Pinpoint the cell where the given text exists, returning its [X, Y] midpoint coordinate. 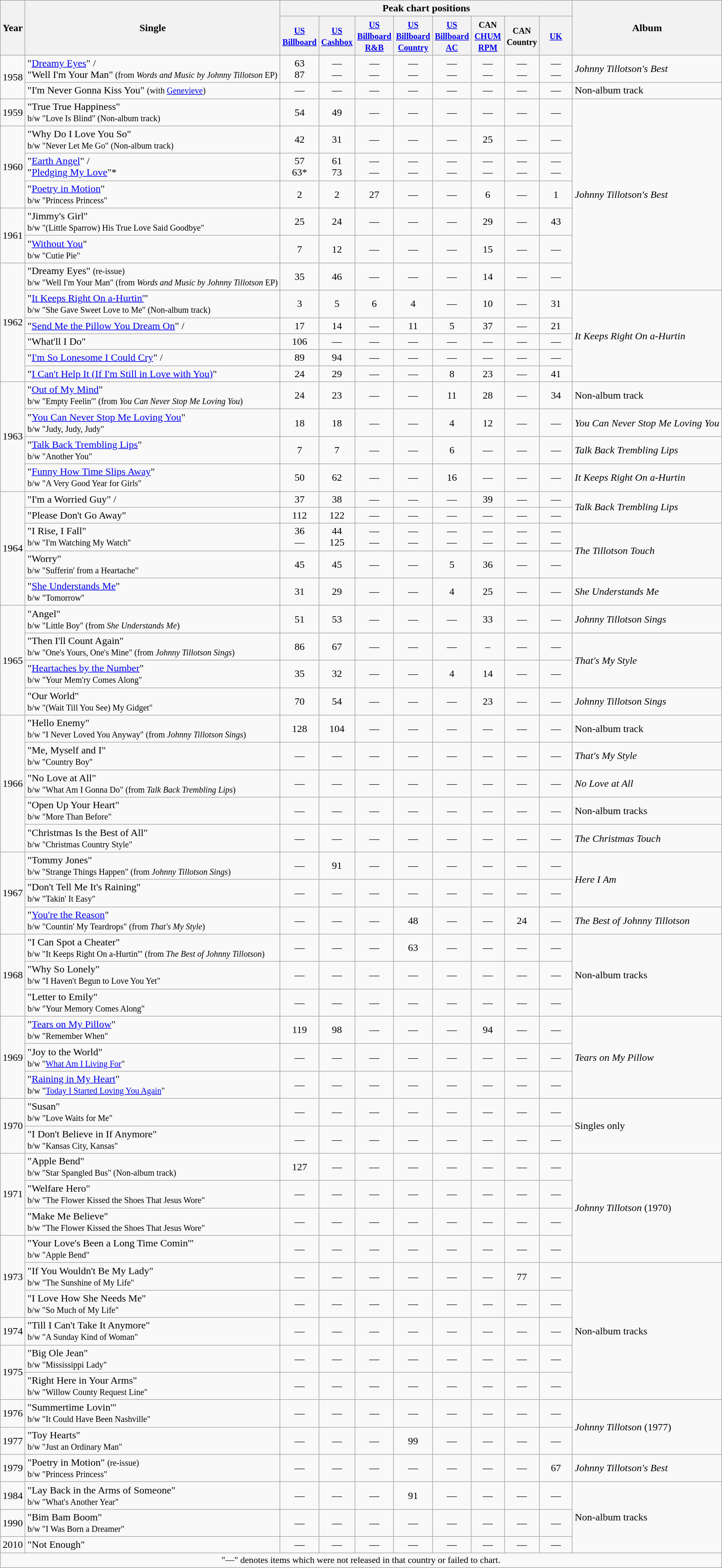
"Tears on My Pillow"b/w "Remember When" [153, 1030]
"Jimmy's Girl"b/w "(Little Sparrow) His True Love Said Goodbye" [153, 221]
Singles only [647, 1126]
21 [556, 325]
1958 [13, 77]
"Dreamy Eyes" (re-issue)b/w "Well I'm Your Man" (from Words and Music by Johnny Tillotson EP) [153, 276]
5763* [300, 167]
1971 [13, 1195]
98 [337, 1030]
"It Keeps Right On a-Hurtin'"b/w "She Gave Sweet Love to Me" (Non-album track) [153, 304]
"I Can Spot a Cheater"b/w "It Keeps Right On a-Hurtin'" (from The Best of Johnny Tillotson) [153, 948]
Johnny Tillotson (1977) [647, 1427]
"Hello Enemy"b/w "I Never Loved You Anyway" (from Johnny Tillotson Sings) [153, 729]
51 [300, 619]
"Joy to the World"b/w "What Am I Living For" [153, 1057]
"Your Love's Been a Long Time Comin'"b/w "Apple Bend" [153, 1249]
No Love at All [647, 784]
48 [413, 920]
CANCHUMRPM [488, 36]
"Dreamy Eyes" /"Well I'm Your Man" (from Words and Music by Johnny Tillotson EP) [153, 69]
"What'll I Do" [153, 342]
62 [337, 477]
3 [300, 304]
27 [374, 194]
"Big Ole Jean"b/w "Mississippi Lady" [153, 1359]
1961 [13, 235]
"Worry"b/w "Sufferin' from a Heartache" [153, 564]
"Heartaches by the Number"b/w "Your Mem'ry Comes Along" [153, 674]
1979 [13, 1468]
"Poetry in Motion" (re-issue) b/w "Princess Princess" [153, 1468]
"Right Here in Your Arms"b/w "Willow County Request Line" [153, 1386]
"Angel"b/w "Little Boy" (from She Understands Me) [153, 619]
49 [337, 112]
The Christmas Touch [647, 839]
"True True Happiness"b/w "Love Is Blind" (Non-album track) [153, 112]
Single [153, 28]
38 [337, 499]
1970 [13, 1126]
"Me, Myself and I"b/w "Country Boy" [153, 756]
UK [556, 36]
"Not Enough" [153, 1544]
"If You Wouldn't Be My Lady"b/w "The Sunshine of My Life" [153, 1276]
The Best of Johnny Tillotson [647, 920]
"Bim Bam Boom"b/w "I Was Born a Dreamer" [153, 1523]
"Letter to Emily"b/w "Your Memory Comes Along" [153, 1003]
"Summertime Lovin'"b/w "It Could Have Been Nashville" [153, 1414]
1 [556, 194]
53 [337, 619]
63 [413, 948]
1974 [13, 1331]
"Why So Lonely"b/w "I Haven't Begun to Love You Yet" [153, 975]
1990 [13, 1523]
127 [300, 1167]
"Toy Hearts"b/w "Just an Ordinary Man" [153, 1440]
– [488, 647]
US Billboard R&B [374, 36]
"Till I Can't Take It Anymore"b/w "A Sunday Kind of Woman" [153, 1331]
US Billboard AC [452, 36]
1962 [13, 322]
"Our World"b/w "(Wait Till You See) My Gidget" [153, 701]
6173 [337, 167]
"Welfare Hero"b/w "The Flower Kissed the Shoes That Jesus Wore" [153, 1195]
Album [647, 28]
2010 [13, 1544]
"No Love at All"b/w "What Am I Gonna Do" (from Talk Back Trembling Lips) [153, 784]
"Christmas Is the Best of All"b/w "Christmas Country Style" [153, 839]
"Lay Back in the Arms of Someone"b/w "What's Another Year" [153, 1495]
"Funny How Time Slips Away"b/w "A Very Good Year for Girls" [153, 477]
"I Rise, I Fall"b/w "I'm Watching My Watch" [153, 537]
128 [300, 729]
US Billboard [300, 36]
CAN Country [522, 36]
"Then I'll Count Again"b/w "One's Yours, One's Mine" (from Johnny Tillotson Sings) [153, 647]
1963 [13, 437]
1964 [13, 548]
32 [337, 674]
99 [413, 1440]
US Cashbox [337, 36]
1976 [13, 1414]
39 [488, 499]
1966 [13, 784]
"Talk Back Trembling Lips"b/w "Another You" [153, 450]
36 [488, 564]
104 [337, 729]
"She Understands Me"b/w "Tomorrow" [153, 592]
"Susan"b/w "Love Waits for Me" [153, 1112]
"Tommy Jones"b/w "Strange Things Happen" (from Johnny Tillotson Sings) [153, 865]
"—" denotes items which were not released in that country or failed to chart. [361, 1560]
43 [556, 221]
28 [488, 396]
Johnny Tillotson (1970) [647, 1208]
"Please Don't Go Away" [153, 515]
"Make Me Believe"b/w "The Flower Kissed the Shoes That Jesus Wore" [153, 1222]
Year [13, 28]
Tears on My Pillow [647, 1057]
70 [300, 701]
"You're the Reason"b/w "Countin' My Teardrops" (from That's My Style) [153, 920]
34 [556, 396]
15 [488, 249]
1973 [13, 1276]
1984 [13, 1495]
122 [337, 515]
119 [300, 1030]
You Can Never Stop Me Loving You [647, 423]
17 [300, 325]
"Why Do I Love You So"b/w "Never Let Me Go" (Non-album track) [153, 140]
"I Love How She Needs Me"b/w "So Much of My Life" [153, 1304]
"Poetry in Motion"b/w "Princess Princess" [153, 194]
86 [300, 647]
"I'm So Lonesome I Could Cry" / [153, 358]
"Don't Tell Me It's Raining"b/w "Takin' It Easy" [153, 893]
33 [488, 619]
16 [452, 477]
1977 [13, 1440]
"Send Me the Pillow You Dream On" / [153, 325]
1975 [13, 1372]
6387 [300, 69]
46 [337, 276]
36— [300, 537]
"Apple Bend"b/w "Star Spangled Bus" (Non-album track) [153, 1167]
89 [300, 358]
8 [452, 374]
50 [300, 477]
"Without You"b/w "Cutie Pie" [153, 249]
US Billboard Country [413, 36]
10 [488, 304]
44125 [337, 537]
1959 [13, 112]
1967 [13, 893]
106 [300, 342]
She Understands Me [647, 592]
41 [556, 374]
42 [300, 140]
"Open Up Your Heart"b/w "More Than Before" [153, 811]
"Out of My Mind"b/w "Empty Feelin'" (from You Can Never Stop Me Loving You) [153, 396]
77 [522, 1276]
"I'm a Worried Guy" / [153, 499]
112 [300, 515]
Peak chart positions [427, 8]
Here I Am [647, 879]
"I Don't Believe in If Anymore"b/w "Kansas City, Kansas" [153, 1139]
"I'm Never Gonna Kiss You" (with Genevieve) [153, 91]
"Earth Angel" / "Pledging My Love"* [153, 167]
"Raining in My Heart"b/w "Today I Started Loving You Again" [153, 1084]
1968 [13, 975]
The Tillotson Touch [647, 551]
"You Can Never Stop Me Loving You"b/w "Judy, Judy, Judy" [153, 423]
1960 [13, 167]
1969 [13, 1057]
"I Can't Help It (If I'm Still in Love with You)" [153, 374]
1965 [13, 660]
